Return (x, y) of the center of cell containing provided text 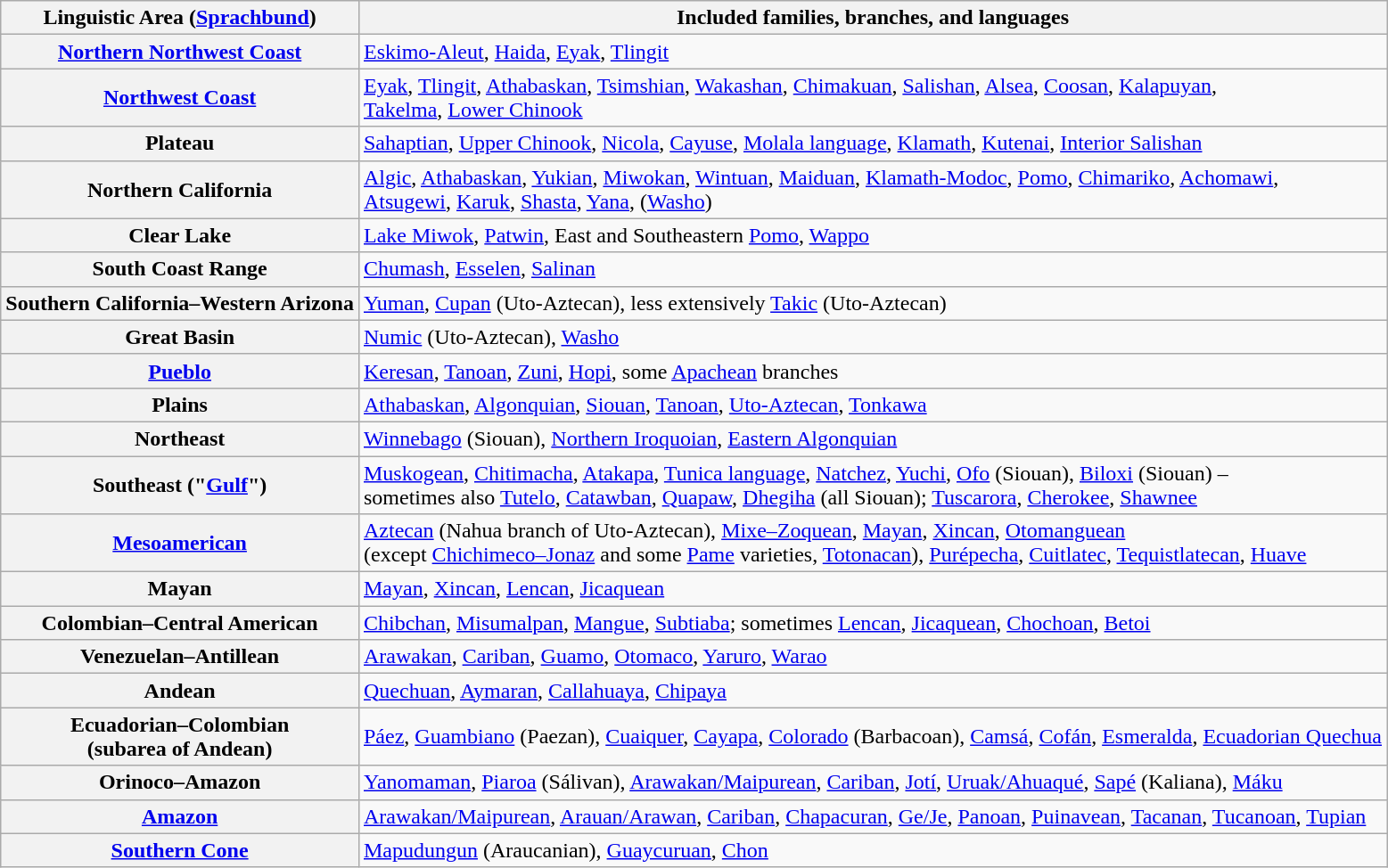
Mapudungun (Araucanian), Guaycuruan, Chon (872, 850)
Athabaskan, Algonquian, Siouan, Tanoan, Uto-Aztecan, Tonkawa (872, 405)
Yuman, Cupan (Uto-Aztecan), less extensively Takic (Uto-Aztecan) (872, 303)
Orinoco–Amazon (180, 782)
Included families, branches, and languages (872, 18)
Northern California (180, 189)
Linguistic Area (Sprachbund) (180, 18)
Ecuadorian–Colombian (subarea of Andean) (180, 736)
Páez, Guambiano (Paezan), Cuaiquer, Cayapa, Colorado (Barbacoan), Camsá, Cofán, Esmeralda, Ecuadorian Quechua (872, 736)
Arawakan/Maipurean, Arauan/Arawan, Cariban, Chapacuran, Ge/Je, Panoan, Puinavean, Tacanan, Tucanoan, Tupian (872, 816)
Plateau (180, 143)
Mayan (180, 589)
Pueblo (180, 371)
Amazon (180, 816)
Clear Lake (180, 235)
Eskimo-Aleut, Haida, Eyak, Tlingit (872, 52)
Quechuan, Aymaran, Callahuaya, Chipaya (872, 691)
Southeast ("Gulf") (180, 485)
Chibchan, Misumalpan, Mangue, Subtiaba; sometimes Lencan, Jicaquean, Chochoan, Betoi (872, 623)
Andean (180, 691)
Mayan, Xincan, Lencan, Jicaquean (872, 589)
Lake Miwok, Patwin, East and Southeastern Pomo, Wappo (872, 235)
Venezuelan–Antillean (180, 657)
Southern California–Western Arizona (180, 303)
Algic, Athabaskan, Yukian, Miwokan, Wintuan, Maiduan, Klamath-Modoc, Pomo, Chimariko, Achomawi, Atsugewi, Karuk, Shasta, Yana, (Washo) (872, 189)
South Coast Range (180, 269)
Southern Cone (180, 850)
Winnebago (Siouan), Northern Iroquoian, Eastern Algonquian (872, 438)
Keresan, Tanoan, Zuni, Hopi, some Apachean branches (872, 371)
Colombian–Central American (180, 623)
Arawakan, Cariban, Guamo, Otomaco, Yaruro, Warao (872, 657)
Yanomaman, Piaroa (Sálivan), Arawakan/Maipurean, Cariban, Jotí, Uruak/Ahuaqué, Sapé (Kaliana), Máku (872, 782)
Sahaptian, Upper Chinook, Nicola, Cayuse, Molala language, Klamath, Kutenai, Interior Salishan (872, 143)
Eyak, Tlingit, Athabaskan, Tsimshian, Wakashan, Chimakuan, Salishan, Alsea, Coosan, Kalapuyan, Takelma, Lower Chinook (872, 98)
Northeast (180, 438)
Numic (Uto-Aztecan), Washo (872, 337)
Mesoamerican (180, 544)
Northern Northwest Coast (180, 52)
Great Basin (180, 337)
Northwest Coast (180, 98)
Plains (180, 405)
Chumash, Esselen, Salinan (872, 269)
